Locate the cell with the specified text and output its [X, Y] center coordinate. 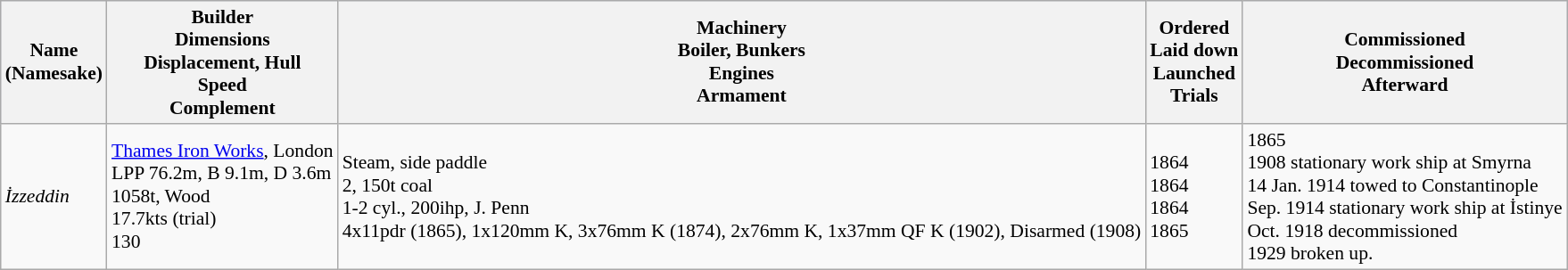
BuilderDimensionsDisplacement, HullSpeedComplement [223, 62]
Name(Namesake) [54, 62]
CommissionedDecommissionedAfterward [1404, 62]
1864186418641865 [1193, 196]
OrderedLaid downLaunchedTrials [1193, 62]
İzzeddin [54, 196]
MachineryBoiler, BunkersEnginesArmament [742, 62]
Steam, side paddle2, 150t coal1-2 cyl., 200ihp, J. Penn4x11pdr (1865), 1x120mm K, 3x76mm K (1874), 2x76mm K, 1x37mm QF K (1902), Disarmed (1908) [742, 196]
Thames Iron Works, LondonLPP 76.2m, B 9.1m, D 3.6m1058t, Wood17.7kts (trial)130 [223, 196]
